Identify which cell holds the provided text, then report its (x, y) central coordinate. 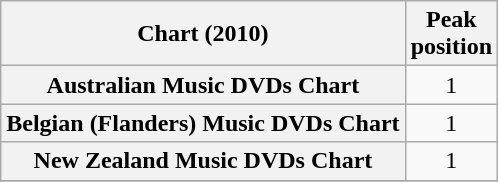
Peakposition (451, 34)
Chart (2010) (203, 34)
Australian Music DVDs Chart (203, 85)
Belgian (Flanders) Music DVDs Chart (203, 123)
New Zealand Music DVDs Chart (203, 161)
